Return [X, Y] of the center of cell containing provided text 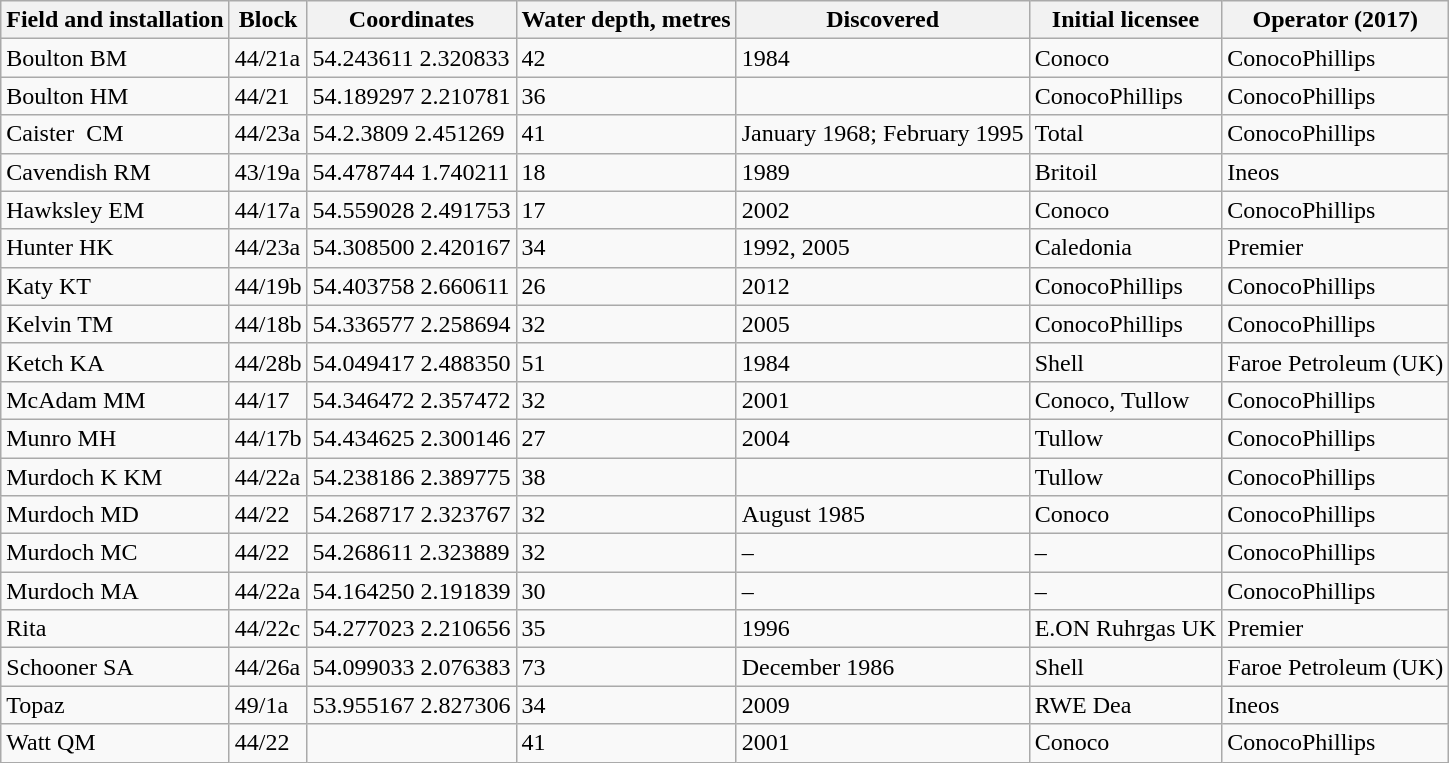
RWE Dea [1126, 705]
Cavendish RM [115, 172]
Watt QM [115, 743]
17 [626, 210]
Total [1126, 134]
Topaz [115, 705]
54.164250 2.191839 [412, 591]
44/22c [268, 629]
54.049417 2.488350 [412, 362]
Munro MH [115, 438]
27 [626, 438]
54.2.3809 2.451269 [412, 134]
54.277023 2.210656 [412, 629]
54.243611 2.320833 [412, 58]
51 [626, 362]
44/17 [268, 400]
Water depth, metres [626, 20]
54.403758 2.660611 [412, 286]
Field and installation [115, 20]
Murdoch MA [115, 591]
Murdoch MD [115, 515]
2005 [882, 324]
38 [626, 477]
2009 [882, 705]
1989 [882, 172]
Kelvin TM [115, 324]
43/19a [268, 172]
Block [268, 20]
Operator (2017) [1336, 20]
53.955167 2.827306 [412, 705]
Hawksley EM [115, 210]
54.559028 2.491753 [412, 210]
2012 [882, 286]
Katy KT [115, 286]
Ketch KA [115, 362]
54.308500 2.420167 [412, 248]
Rita [115, 629]
Hunter HK [115, 248]
Murdoch K KM [115, 477]
54.478744 1.740211 [412, 172]
Britoil [1126, 172]
54.238186 2.389775 [412, 477]
44/21a [268, 58]
44/26a [268, 667]
January 1968; February 1995 [882, 134]
E.ON Ruhrgas UK [1126, 629]
42 [626, 58]
Caister CM [115, 134]
1992, 2005 [882, 248]
2004 [882, 438]
Murdoch MC [115, 553]
Discovered [882, 20]
44/21 [268, 96]
26 [626, 286]
18 [626, 172]
44/28b [268, 362]
54.099033 2.076383 [412, 667]
2002 [882, 210]
Schooner SA [115, 667]
December 1986 [882, 667]
35 [626, 629]
49/1a [268, 705]
54.336577 2.258694 [412, 324]
54.189297 2.210781 [412, 96]
54.268611 2.323889 [412, 553]
August 1985 [882, 515]
54.346472 2.357472 [412, 400]
54.268717 2.323767 [412, 515]
Boulton BM [115, 58]
73 [626, 667]
Conoco, Tullow [1126, 400]
44/17a [268, 210]
54.434625 2.300146 [412, 438]
Boulton HM [115, 96]
Caledonia [1126, 248]
Initial licensee [1126, 20]
44/17b [268, 438]
Coordinates [412, 20]
1996 [882, 629]
30 [626, 591]
44/19b [268, 286]
44/18b [268, 324]
36 [626, 96]
McAdam MM [115, 400]
